Locate the cell with the specified text and output its (X, Y) center coordinate. 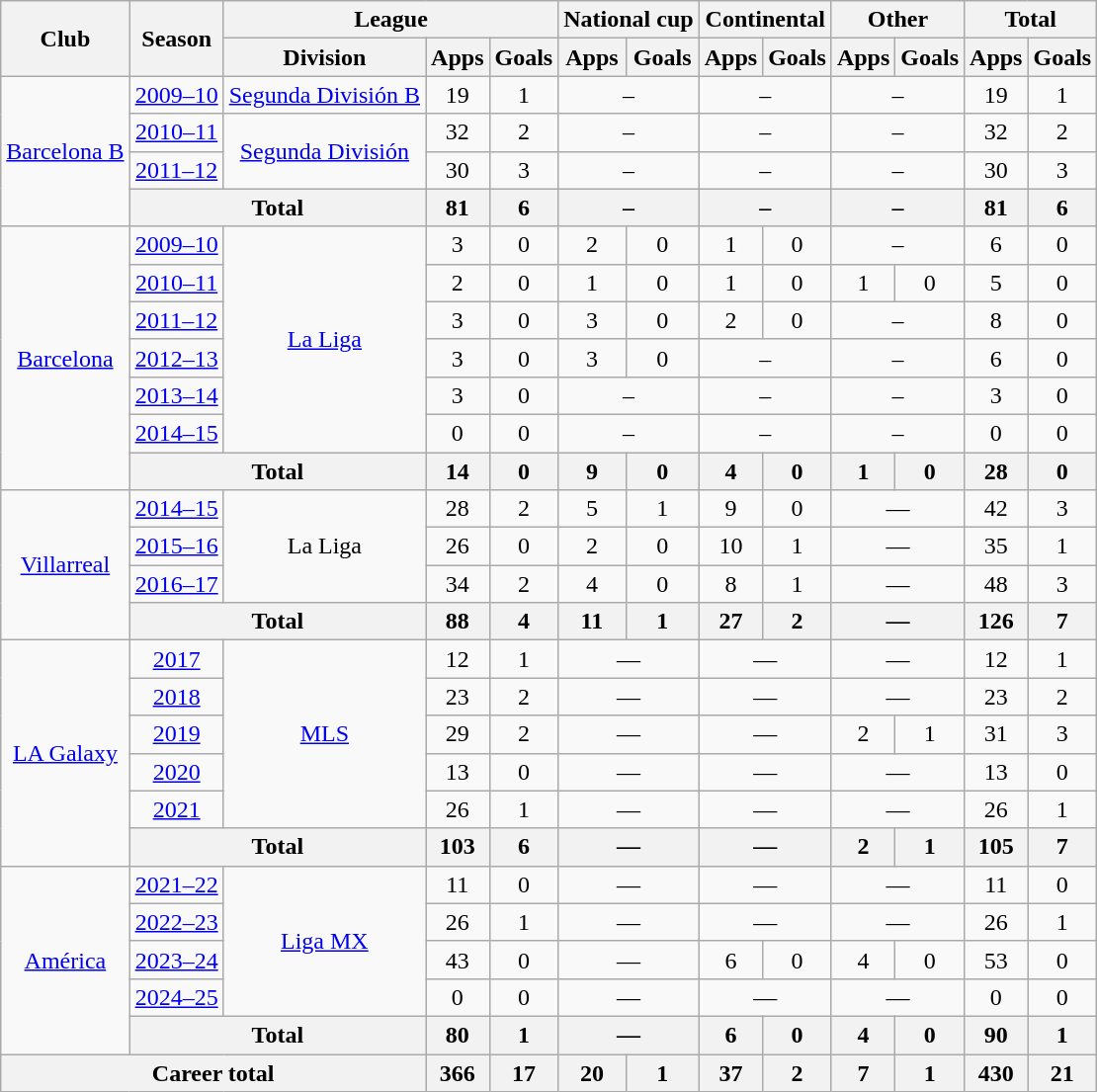
27 (730, 622)
2016–17 (176, 584)
48 (996, 584)
14 (458, 471)
366 (458, 1072)
34 (458, 584)
Segunda División B (324, 95)
35 (996, 546)
Villarreal (65, 565)
LA Galaxy (65, 753)
2018 (176, 697)
2021–22 (176, 884)
Season (176, 39)
MLS (324, 734)
80 (458, 1035)
2023–24 (176, 960)
103 (458, 847)
88 (458, 622)
20 (592, 1072)
2019 (176, 734)
2017 (176, 659)
90 (996, 1035)
53 (996, 960)
2013–14 (176, 395)
2015–16 (176, 546)
2021 (176, 809)
37 (730, 1072)
2022–23 (176, 922)
42 (996, 509)
29 (458, 734)
43 (458, 960)
Other (897, 20)
105 (996, 847)
2020 (176, 772)
Division (324, 57)
América (65, 960)
National cup (629, 20)
2024–25 (176, 997)
Liga MX (324, 941)
10 (730, 546)
League (391, 20)
Club (65, 39)
430 (996, 1072)
Barcelona B (65, 151)
2012–13 (176, 358)
31 (996, 734)
126 (996, 622)
Barcelona (65, 358)
21 (1062, 1072)
17 (524, 1072)
Segunda División (324, 151)
Continental (765, 20)
Career total (213, 1072)
